Extract the [X, Y] coordinate from the center of the cell holding the provided text.  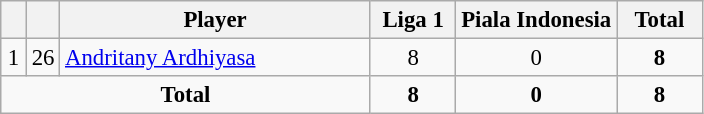
1 [14, 58]
26 [42, 58]
Andritany Ardhiyasa [216, 58]
Player [216, 20]
Piala Indonesia [536, 20]
Liga 1 [413, 20]
